Extract the [x, y] coordinate from the center of the cell holding the provided text.  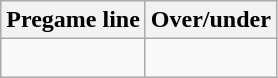
Pregame line [74, 20]
Over/under [210, 20]
